From the cell containing the given text, extract its center point as (x, y) coordinate. 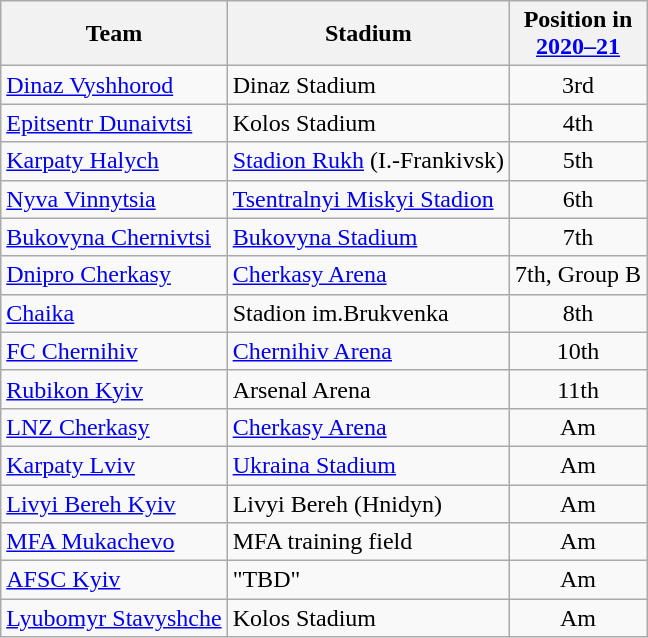
Karpaty Halych (114, 161)
7th, Group B (578, 275)
Karpaty Lviv (114, 465)
Team (114, 34)
Position in2020–21 (578, 34)
11th (578, 389)
Chaika (114, 313)
Bukovyna Stadium (368, 237)
Livyi Bereh (Hnidyn) (368, 503)
Lyubomyr Stavyshche (114, 618)
Tsentralnyi Miskyi Stadion (368, 199)
MFA Mukachevo (114, 542)
Dnipro Cherkasy (114, 275)
AFSC Kyiv (114, 580)
Rubikon Kyiv (114, 389)
5th (578, 161)
8th (578, 313)
MFA training field (368, 542)
Ukraina Stadium (368, 465)
Stadion im.Brukvenka (368, 313)
6th (578, 199)
3rd (578, 85)
"TBD" (368, 580)
Bukovyna Chernivtsi (114, 237)
FC Chernihiv (114, 351)
Nyva Vinnytsia (114, 199)
4th (578, 123)
7th (578, 237)
Stadion Rukh (I.-Frankivsk) (368, 161)
Livyi Bereh Kyiv (114, 503)
Chernihiv Arena (368, 351)
Stadium (368, 34)
Dinaz Vyshhorod (114, 85)
Arsenal Arena (368, 389)
LNZ Cherkasy (114, 427)
Dinaz Stadium (368, 85)
Epitsentr Dunaivtsi (114, 123)
10th (578, 351)
